Extract the (x, y) coordinate from the center of the cell holding the provided text.  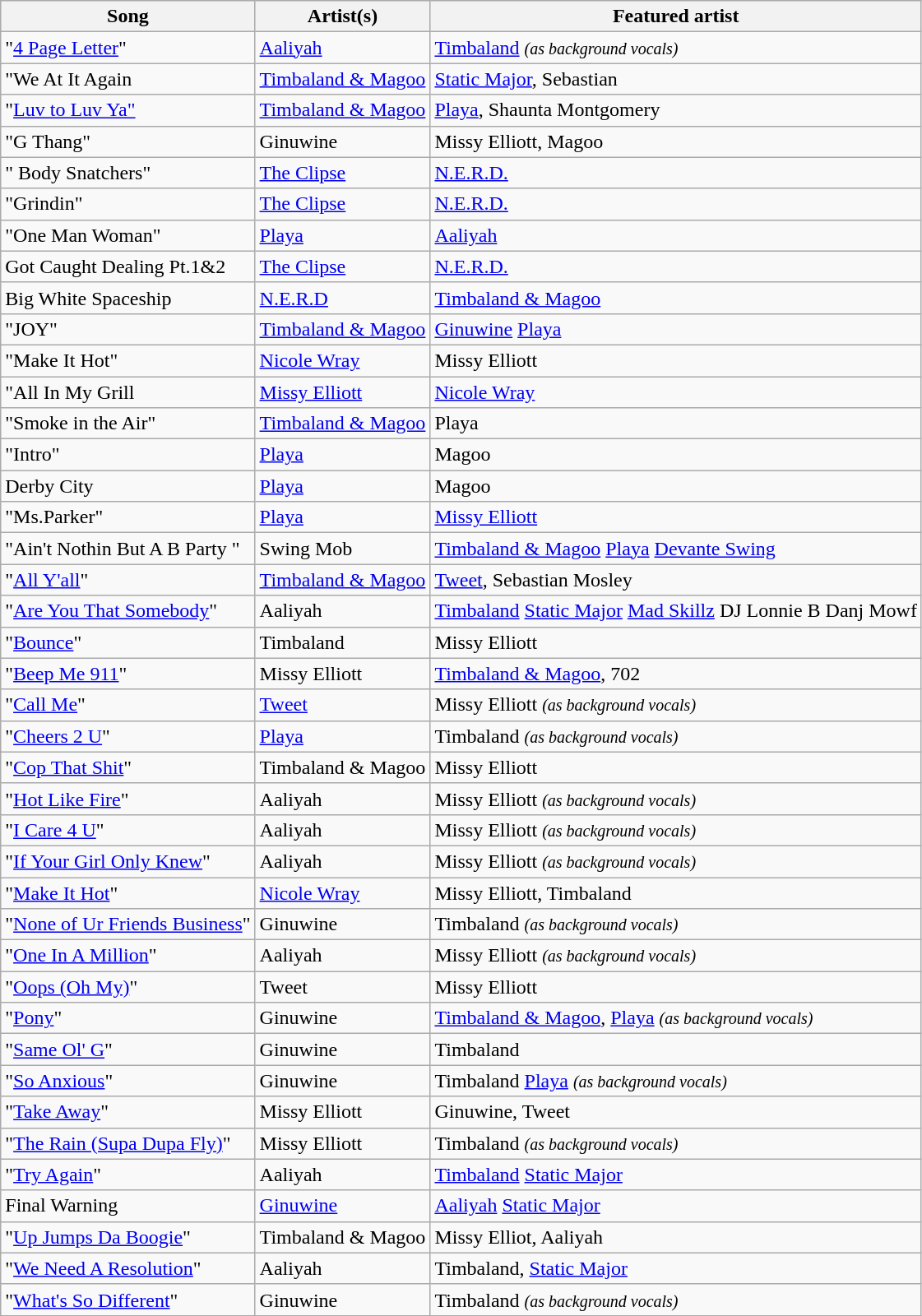
Timbaland Static Major (676, 1175)
"Are You That Somebody" (128, 611)
"Smoke in the Air" (128, 424)
"Beep Me 911" (128, 674)
Timbaland & Magoo, 702 (676, 674)
"So Anxious" (128, 1081)
"What's So Different" (128, 1300)
"All Y'all" (128, 580)
"4 Page Letter" (128, 48)
Aaliyah Static Major (676, 1206)
Timbaland & Magoo Playa Devante Swing (676, 549)
Timbaland Static Major Mad Skillz DJ Lonnie B Danj Mowf (676, 611)
Final Warning (128, 1206)
Song (128, 16)
"None of Ur Friends Business" (128, 924)
Timbaland Playa (as background vocals) (676, 1081)
"Call Me" (128, 705)
Static Major, Sebastian (676, 79)
Playa, Shaunta Montgomery (676, 110)
"We Need A Resolution" (128, 1268)
"JOY" (128, 329)
Missy Elliott, Magoo (676, 141)
"All In My Grill (128, 392)
"Try Again" (128, 1175)
Artist(s) (342, 16)
"We At It Again (128, 79)
Featured artist (676, 16)
Big White Spaceship (128, 298)
"Same Ol' G" (128, 1050)
"Oops (Oh My)" (128, 987)
Ginuwine, Tweet (676, 1112)
"Bounce" (128, 642)
Derby City (128, 486)
"Ms.Parker" (128, 517)
"Up Jumps Da Boogie" (128, 1237)
Tweet, Sebastian Mosley (676, 580)
"Hot Like Fire" (128, 799)
Swing Mob (342, 549)
Timbaland & Magoo, Playa (as background vocals) (676, 1018)
"Ain't Nothin But A B Party " (128, 549)
Missy Elliott, Timbaland (676, 892)
"I Care 4 U" (128, 830)
"Take Away" (128, 1112)
"G Thang" (128, 141)
"If Your Girl Only Knew" (128, 861)
"One Man Woman" (128, 235)
Timbaland, Static Major (676, 1268)
Missy Elliot, Aaliyah (676, 1237)
" Body Snatchers" (128, 173)
"The Rain (Supa Dupa Fly)" (128, 1143)
Ginuwine Playa (676, 329)
"Grindin" (128, 204)
Got Caught Dealing Pt.1&2 (128, 266)
"Cop That Shit" (128, 767)
N.E.R.D (342, 298)
"Cheers 2 U" (128, 736)
"Intro" (128, 455)
"Luv to Luv Ya" (128, 110)
"Pony" (128, 1018)
"One In A Million" (128, 956)
